Identify which cell holds the provided text, then report its (x, y) central coordinate. 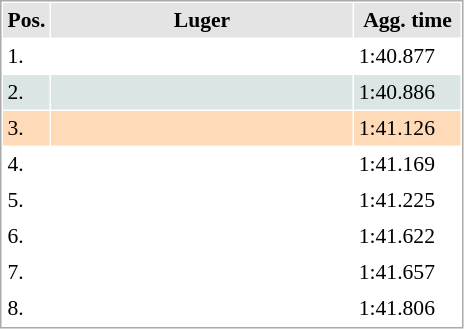
1. (26, 56)
1:41.657 (407, 272)
1:40.877 (407, 56)
1:41.806 (407, 308)
Luger (202, 20)
Pos. (26, 20)
5. (26, 200)
2. (26, 92)
6. (26, 236)
Agg. time (407, 20)
7. (26, 272)
4. (26, 164)
1:40.886 (407, 92)
1:41.169 (407, 164)
1:41.225 (407, 200)
8. (26, 308)
3. (26, 128)
1:41.622 (407, 236)
1:41.126 (407, 128)
